Extract the (X, Y) coordinate from the center of the cell holding the provided text.  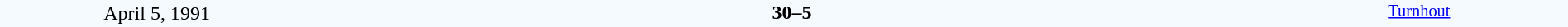
30–5 (791, 12)
April 5, 1991 (157, 13)
Turnhout (1419, 13)
